Search for the cell housing the specified text and yield its (x, y) center coordinate. 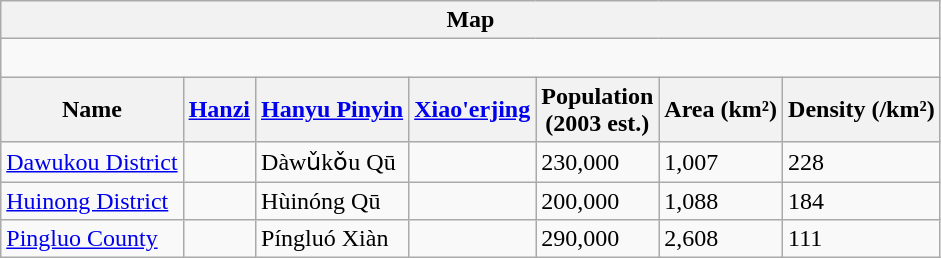
Xiao'erjing (472, 110)
2,608 (721, 239)
184 (862, 201)
228 (862, 162)
200,000 (598, 201)
Huinong District (92, 201)
290,000 (598, 239)
Name (92, 110)
Density (/km²) (862, 110)
Hanzi (219, 110)
Pingluo County (92, 239)
Hanyu Pinyin (332, 110)
Area (km²) (721, 110)
Dawukou District (92, 162)
Hùinóng Qū (332, 201)
230,000 (598, 162)
Píngluó Xiàn (332, 239)
1,088 (721, 201)
1,007 (721, 162)
111 (862, 239)
Dàwǔkǒu Qū (332, 162)
Population(2003 est.) (598, 110)
Map (470, 20)
